Extract the (x, y) coordinate from the center of the cell holding the provided text.  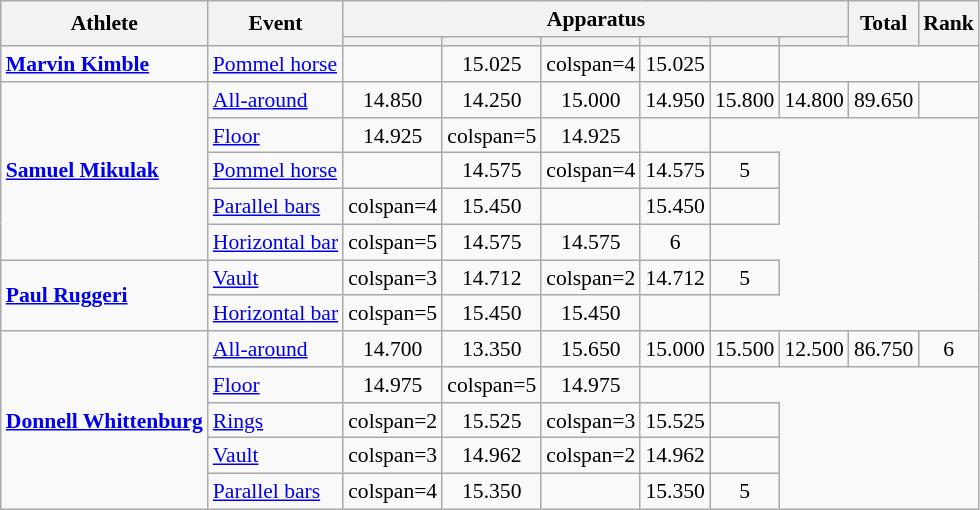
15.650 (590, 349)
12.500 (814, 349)
15.500 (744, 349)
Paul Ruggeri (104, 296)
Samuel Mikulak (104, 171)
Total (884, 24)
Apparatus (596, 19)
14.800 (814, 100)
15.800 (744, 100)
14.850 (392, 100)
Rings (276, 421)
Event (276, 24)
13.350 (492, 349)
89.650 (884, 100)
Rank (948, 24)
Athlete (104, 24)
Marvin Kimble (104, 64)
14.700 (392, 349)
14.250 (492, 100)
86.750 (884, 349)
14.950 (674, 100)
Donnell Whittenburg (104, 420)
